Locate the cell with the specified text and output its (X, Y) center coordinate. 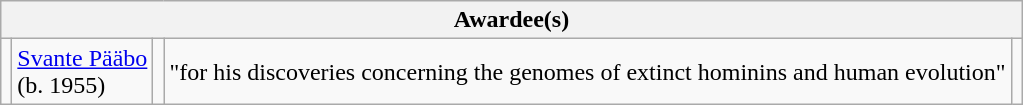
Awardee(s) (512, 20)
"for his discoveries concerning the genomes of extinct hominins and human evolution" (588, 72)
Svante Pääbo(b. 1955) (82, 72)
